Scan for the cell matching the given text and deliver its [X, Y] coordinate at center. 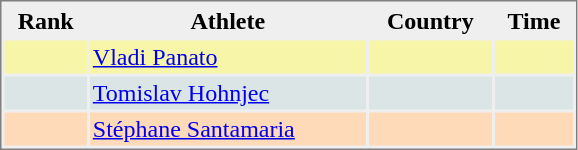
Stéphane Santamaria [228, 128]
Vladi Panato [228, 56]
Tomislav Hohnjec [228, 92]
Athlete [228, 20]
Country [430, 20]
Rank [45, 20]
Time [534, 20]
